Return the (x, y) coordinate for the center point of the cell that contains the specified text.  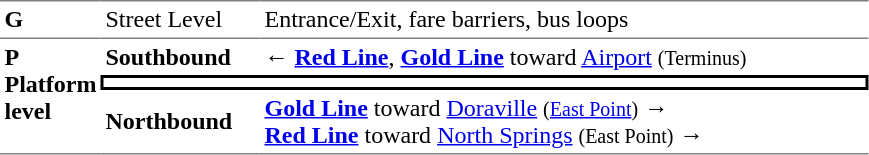
Gold Line toward Doraville (East Point) → Red Line toward North Springs (East Point) → (564, 122)
G (50, 19)
PPlatform level (50, 96)
Southbound (180, 57)
Entrance/Exit, fare barriers, bus loops (564, 19)
← Red Line, Gold Line toward Airport (Terminus) (564, 57)
Northbound (180, 122)
Street Level (180, 19)
